From the cell containing the given text, extract its center point as [x, y] coordinate. 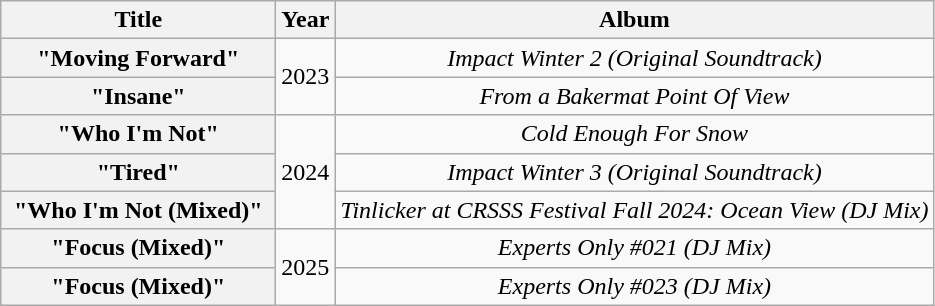
"Who I'm Not" [138, 134]
Title [138, 20]
Experts Only #023 (DJ Mix) [634, 286]
Experts Only #021 (DJ Mix) [634, 248]
Year [306, 20]
"Who I'm Not (Mixed)" [138, 210]
"Insane" [138, 96]
Impact Winter 3 (Original Soundtrack) [634, 172]
Impact Winter 2 (Original Soundtrack) [634, 58]
2023 [306, 77]
"Moving Forward" [138, 58]
Tinlicker at CRSSS Festival Fall 2024: Ocean View (DJ Mix) [634, 210]
2025 [306, 267]
2024 [306, 172]
Cold Enough For Snow [634, 134]
Album [634, 20]
"Tired" [138, 172]
From a Bakermat Point Of View [634, 96]
